Extract the (X, Y) coordinate from the center of the cell holding the provided text.  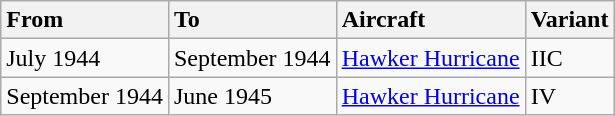
From (85, 20)
To (252, 20)
Variant (570, 20)
IV (570, 96)
IIC (570, 58)
June 1945 (252, 96)
July 1944 (85, 58)
Aircraft (430, 20)
